For the text-containing cell, return its midpoint in [X, Y] coordinate format. 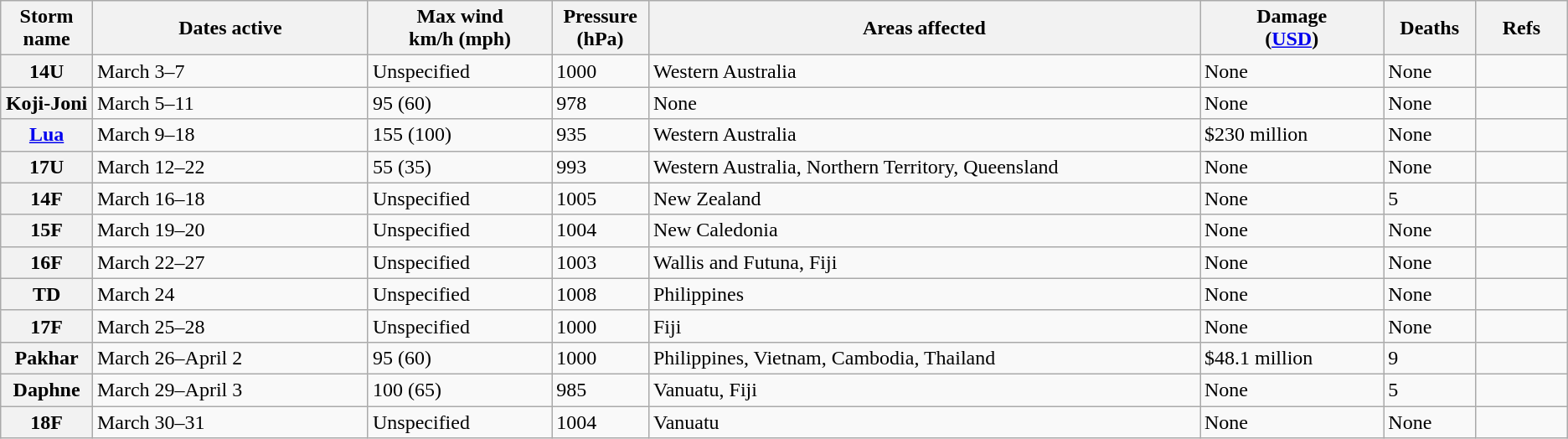
March 9–18 [230, 135]
Fiji [924, 326]
March 30–31 [230, 421]
TD [47, 294]
Deaths [1430, 28]
Pressure(hPa) [601, 28]
15F [47, 230]
March 16–18 [230, 199]
March 3–7 [230, 71]
New Caledonia [924, 230]
March 24 [230, 294]
Philippines [924, 294]
$230 million [1292, 135]
Lua [47, 135]
March 25–28 [230, 326]
100 (65) [459, 390]
March 29–April 3 [230, 390]
17F [47, 326]
March 26–April 2 [230, 358]
Daphne [47, 390]
Koji-Joni [47, 103]
Vanuatu, Fiji [924, 390]
935 [601, 135]
Philippines, Vietnam, Cambodia, Thailand [924, 358]
Vanuatu [924, 421]
Max windkm/h (mph) [459, 28]
993 [601, 167]
$48.1 million [1292, 358]
155 (100) [459, 135]
978 [601, 103]
Wallis and Futuna, Fiji [924, 262]
14F [47, 199]
Pakhar [47, 358]
1008 [601, 294]
1005 [601, 199]
18F [47, 421]
16F [47, 262]
14U [47, 71]
Storm name [47, 28]
1003 [601, 262]
Refs [1521, 28]
Dates active [230, 28]
March 5–11 [230, 103]
985 [601, 390]
9 [1430, 358]
Damage(USD) [1292, 28]
Areas affected [924, 28]
New Zealand [924, 199]
Western Australia, Northern Territory, Queensland [924, 167]
March 22–27 [230, 262]
55 (35) [459, 167]
March 19–20 [230, 230]
17U [47, 167]
March 12–22 [230, 167]
